Extract the [x, y] coordinate from the center of the cell holding the provided text.  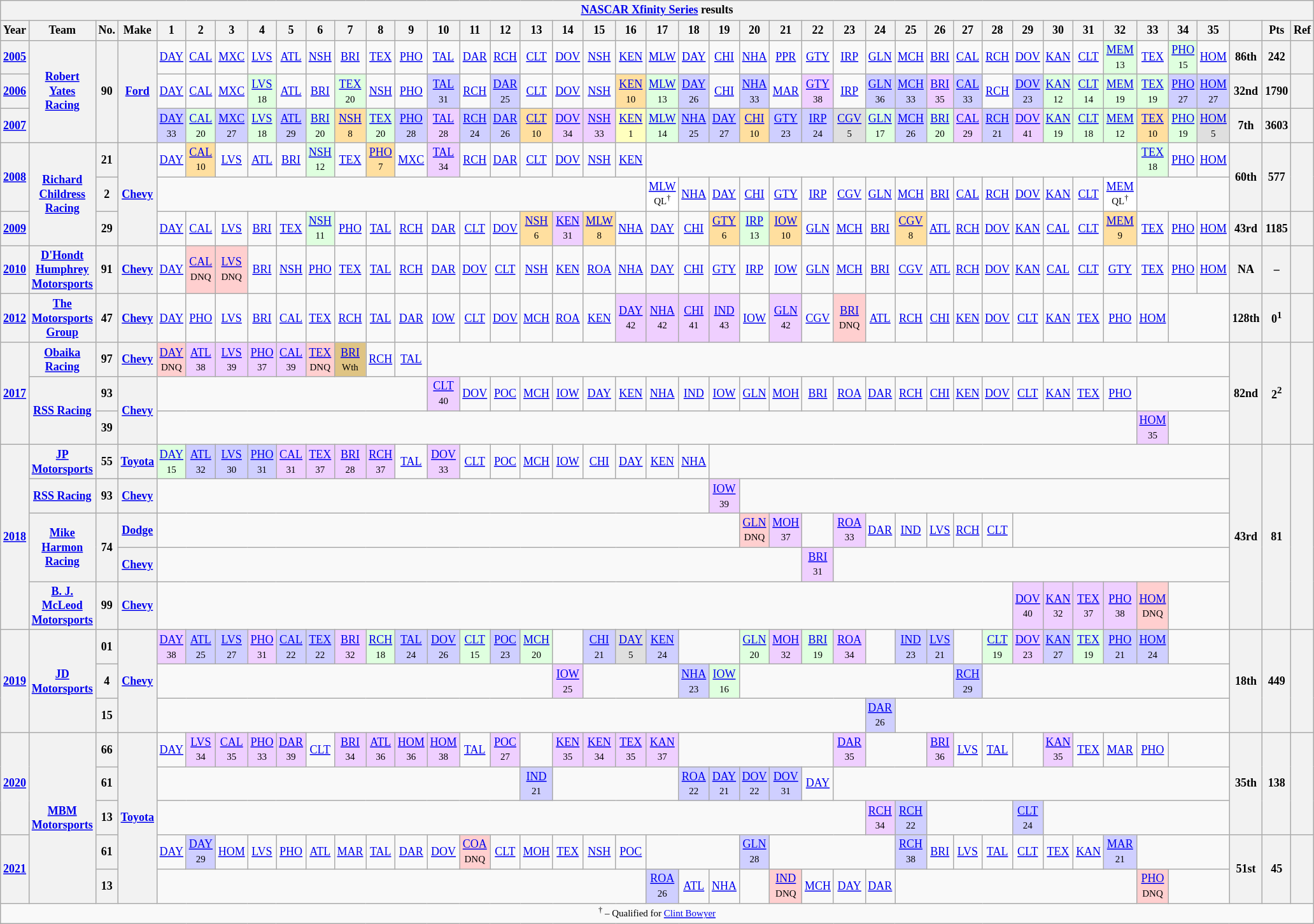
14 [568, 31]
IOW16 [724, 682]
27 [968, 31]
PHO27 [1183, 92]
DOV31 [786, 784]
KAN27 [1058, 647]
GTY23 [786, 125]
45 [1277, 869]
MEM12 [1120, 125]
GLN17 [880, 125]
MOH37 [786, 530]
IND43 [724, 318]
35 [1213, 31]
16 [631, 31]
128th [1246, 318]
242 [1277, 57]
31 [1089, 31]
ATL25 [201, 647]
Mike Harmon Racing [62, 547]
LVS39 [232, 360]
MEM19 [1120, 92]
DAY42 [631, 318]
HOM35 [1152, 428]
NHA25 [694, 125]
LVS30 [232, 462]
19 [724, 31]
12 [505, 31]
COADNQ [475, 852]
HOMDNQ [1152, 606]
BRI19 [818, 647]
LVS21 [940, 647]
25 [911, 31]
6 [320, 31]
2005 [15, 57]
BRIWth [350, 360]
GTY38 [818, 92]
CLT10 [536, 125]
BRI35 [940, 92]
NSH8 [350, 125]
NSH6 [536, 228]
10 [443, 31]
MLW14 [662, 125]
CGV5 [849, 125]
IOW39 [724, 496]
26 [940, 31]
CHI10 [754, 125]
JD Motorsports [62, 681]
91 [107, 270]
ROA22 [694, 784]
2021 [15, 869]
MCH26 [911, 125]
35th [1246, 784]
D'Hondt Humphrey Motorsports [62, 270]
PHO19 [1183, 125]
TAL34 [443, 160]
3 [232, 31]
CAL20 [201, 125]
RCH24 [475, 125]
KAN32 [1058, 606]
BRI32 [350, 647]
PPR [786, 57]
RCH34 [880, 818]
2012 [15, 318]
DOV34 [568, 125]
GLN36 [880, 92]
DOV22 [754, 784]
81 [1277, 537]
CHI41 [694, 318]
33 [1152, 31]
RCH29 [968, 682]
CAL29 [968, 125]
NA [1246, 270]
INDDNQ [786, 886]
HOM36 [411, 750]
JP Motorsports [62, 462]
39 [107, 428]
9 [411, 31]
CLT19 [998, 647]
MAR21 [1120, 852]
GLN42 [786, 318]
PHO15 [1183, 57]
BRI31 [818, 564]
CLT15 [475, 647]
51st [1246, 869]
DAYDNQ [171, 360]
KEN24 [662, 647]
86th [1246, 57]
Team [62, 31]
60th [1246, 177]
LVS27 [232, 647]
The Motorsports Group [62, 318]
99 [107, 606]
1790 [1277, 92]
DAR39 [292, 750]
23 [849, 31]
55 [107, 462]
MLW8 [600, 228]
LVSDNQ [232, 270]
Pts [1277, 31]
CLT40 [443, 394]
ROA34 [849, 647]
CLT18 [1089, 125]
BRIDNQ [849, 318]
11 [475, 31]
20 [754, 31]
KEN35 [568, 750]
34 [1183, 31]
18th [1246, 681]
NHA23 [694, 682]
CLT24 [1028, 818]
2018 [15, 537]
KAN35 [1058, 750]
RCH18 [381, 647]
KEN34 [600, 750]
Year [15, 31]
PHO28 [411, 125]
GTY6 [724, 228]
DOV26 [443, 647]
PHO21 [1120, 647]
2017 [15, 393]
GLN28 [754, 852]
DAY5 [631, 647]
24 [880, 31]
RCH22 [911, 818]
No. [107, 31]
3603 [1277, 125]
MEM9 [1120, 228]
DAY38 [171, 647]
2006 [15, 92]
IND21 [536, 784]
MLW [662, 57]
2007 [15, 125]
CALDNQ [201, 270]
Dodge [138, 530]
PHO7 [381, 160]
GLN20 [754, 647]
DAY21 [724, 784]
7th [1246, 125]
DAY33 [171, 125]
32nd [1246, 92]
KEN10 [631, 92]
82nd [1246, 393]
KAN19 [1058, 125]
NSH12 [320, 160]
CLT14 [1089, 92]
LVS34 [201, 750]
PHO33 [262, 750]
TAL28 [443, 125]
NSH33 [600, 125]
RCH38 [911, 852]
97 [107, 360]
KEN31 [568, 228]
BRI28 [350, 462]
MCH33 [911, 92]
MEM13 [1120, 57]
TEX22 [320, 647]
7 [350, 31]
POC27 [505, 750]
CAL31 [292, 462]
CAL39 [292, 360]
DOV40 [1028, 606]
KAN37 [662, 750]
DAY15 [171, 462]
MLW13 [662, 92]
TEXDNQ [320, 360]
DAY26 [694, 92]
GLNDNQ [754, 530]
MBM Motorsports [62, 818]
17 [662, 31]
KAN12 [1058, 92]
MOH32 [786, 647]
DAR35 [849, 750]
B. J. McLeod Motorsports [62, 606]
NHA33 [754, 92]
RCH37 [381, 462]
BRI34 [350, 750]
28 [998, 31]
2019 [15, 681]
IND23 [911, 647]
MXC27 [232, 125]
HOM5 [1213, 125]
32 [1120, 31]
74 [107, 547]
2010 [15, 270]
Ford [138, 92]
CHI21 [600, 647]
2008 [15, 177]
577 [1277, 177]
PHODNQ [1152, 886]
HOM27 [1213, 92]
DOV41 [1028, 125]
TEX18 [1152, 160]
DAR25 [505, 92]
CAL35 [232, 750]
ROA33 [849, 530]
NASCAR Xfinity Series results [657, 10]
ROA26 [662, 886]
– [1277, 270]
8 [381, 31]
IOW25 [568, 682]
Richard Childress Racing [62, 194]
NSH11 [320, 228]
2009 [15, 228]
138 [1277, 784]
HOM38 [443, 750]
TAL31 [443, 92]
5 [292, 31]
1 [171, 31]
CGV8 [911, 228]
1185 [1277, 228]
PHO38 [1120, 606]
Make [138, 31]
HOM24 [1152, 647]
IOW10 [786, 228]
CAL22 [292, 647]
ATL38 [201, 360]
RCH21 [998, 125]
MEMQL† [1120, 194]
DAY29 [201, 852]
449 [1277, 681]
KEN1 [631, 125]
POC23 [505, 647]
MLWQL† [662, 194]
30 [1058, 31]
Ref [1303, 31]
MCH20 [536, 647]
Robert Yates Racing [62, 92]
IRP24 [818, 125]
ATL36 [381, 750]
PHO37 [262, 360]
BRI36 [940, 750]
90 [107, 92]
DOV33 [443, 462]
18 [694, 31]
TAL24 [411, 647]
† – Qualified for Clint Bowyer [657, 913]
2020 [15, 784]
ATL32 [201, 462]
DAY27 [724, 125]
NHA42 [662, 318]
ATL29 [292, 125]
Obaika Racing [62, 360]
CAL10 [201, 160]
TEX10 [1152, 125]
66 [107, 750]
47 [107, 318]
IRP13 [754, 228]
TEX35 [631, 750]
CAL33 [968, 92]
